From the cell containing the given text, extract its center point as [x, y] coordinate. 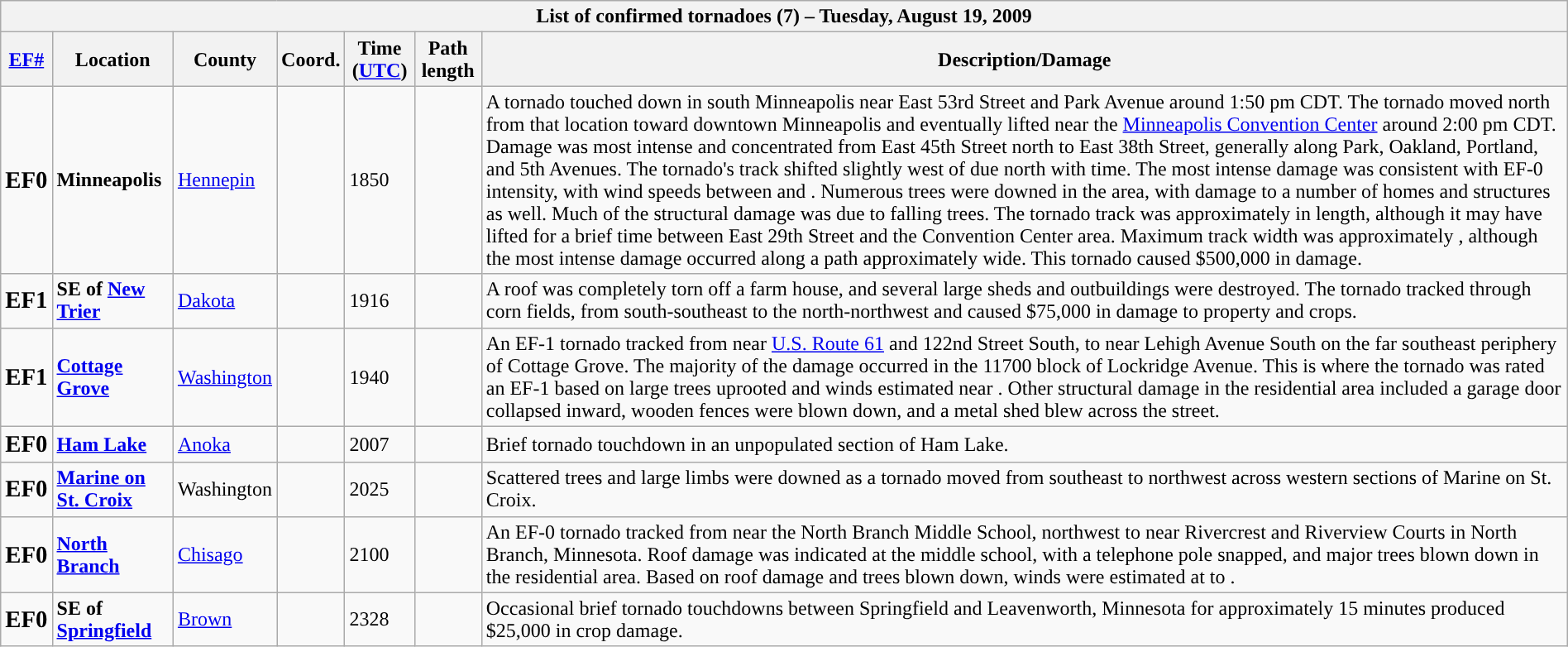
SE of New Trier [112, 301]
1916 [380, 301]
2007 [380, 444]
Coord. [311, 60]
Time (UTC) [380, 60]
2025 [380, 490]
Occasional brief tornado touchdowns between Springfield and Leavenworth, Minnesota for approximately 15 minutes produced $25,000 in crop damage. [1024, 619]
2328 [380, 619]
1940 [380, 377]
Brief tornado touchdown in an unpopulated section of Ham Lake. [1024, 444]
County [225, 60]
1850 [380, 180]
Scattered trees and large limbs were downed as a tornado moved from southeast to northwest across western sections of Marine on St. Croix. [1024, 490]
List of confirmed tornadoes (7) – Tuesday, August 19, 2009 [784, 17]
Hennepin [225, 180]
Anoka [225, 444]
Brown [225, 619]
Cottage Grove [112, 377]
Description/Damage [1024, 60]
Dakota [225, 301]
Ham Lake [112, 444]
SE of Springfield [112, 619]
Marine on St. Croix [112, 490]
2100 [380, 554]
Minneapolis [112, 180]
Location [112, 60]
EF# [26, 60]
North Branch [112, 554]
Chisago [225, 554]
Path length [448, 60]
